Output the [x, y] coordinate of the center of the cell containing the given text.  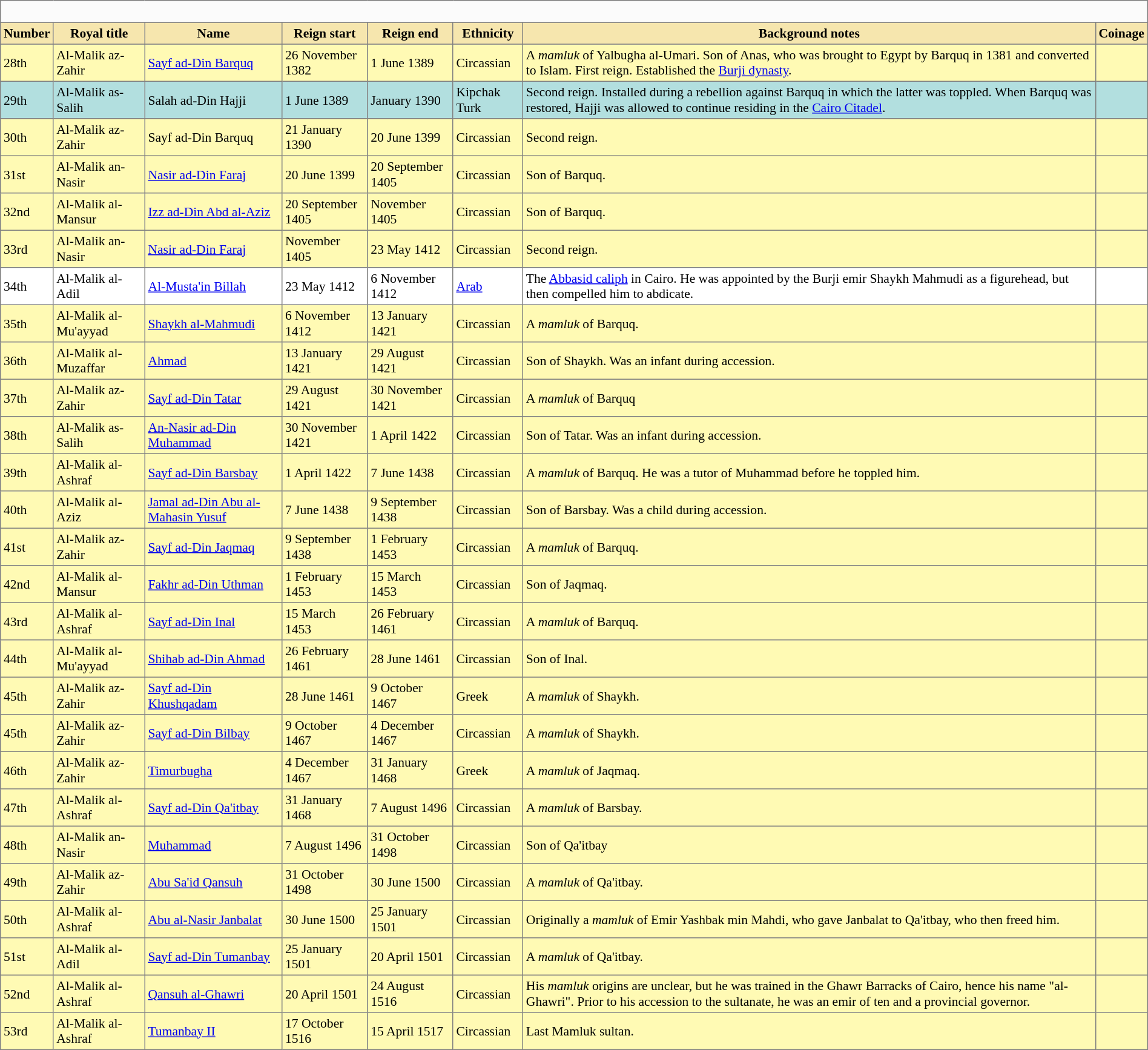
28th [27, 63]
Al-Musta'in Billah [213, 286]
42nd [27, 584]
53rd [27, 1031]
Arab [488, 286]
52nd [27, 994]
21 January 1390 [325, 137]
Sayf ad-Din Tumanbay [213, 957]
50th [27, 919]
44th [27, 659]
A mamluk of Barsbay. [810, 808]
Sayf ad-Din Barsbay [213, 472]
39th [27, 472]
Muhammad [213, 845]
33rd [27, 249]
40th [27, 510]
36th [27, 361]
Ahmad [213, 361]
49th [27, 882]
24 August 1516 [411, 994]
Royal title [99, 33]
Tumanbay II [213, 1031]
Reign start [325, 33]
Sayf ad-Din Bilbay [213, 733]
Shaykh al-Mahmudi [213, 323]
51st [27, 957]
46th [27, 770]
Son of Tatar. Was an infant during accession. [810, 435]
Son of Barsbay. Was a child during accession. [810, 510]
17 October 1516 [325, 1031]
Sayf ad-Din Tatar [213, 398]
26 November 1382 [325, 63]
43rd [27, 621]
Timurbugha [213, 770]
Izz ad-Din Abd al-Aziz [213, 212]
Son of Inal. [810, 659]
Sayf ad-Din Jaqmaq [213, 547]
30th [27, 137]
Sayf ad-Din Inal [213, 621]
Originally a mamluk of Emir Yashbak min Mahdi, who gave Janbalat to Qa'itbay, who then freed him. [810, 919]
Jamal ad-Din Abu al-Mahasin Yusuf [213, 510]
Last Mamluk sultan. [810, 1031]
Reign end [411, 33]
Sayf ad-Din Qa'itbay [213, 808]
Background notes [810, 33]
A mamluk of Jaqmaq. [810, 770]
Fakhr ad-Din Uthman [213, 584]
41st [27, 547]
Shihab ad-Din Ahmad [213, 659]
Abu al-Nasir Janbalat [213, 919]
32nd [27, 212]
Sayf ad-Din Khushqadam [213, 696]
37th [27, 398]
Number [27, 33]
29th [27, 100]
15 April 1517 [411, 1031]
A mamluk of Barquq [810, 398]
Son of Qa'itbay [810, 845]
Son of Jaqmaq. [810, 584]
Kipchak Turk [488, 100]
Salah ad-Din Hajji [213, 100]
48th [27, 845]
Al-Malik al-Aziz [99, 510]
Abu Sa'id Qansuh [213, 882]
34th [27, 286]
Al-Malik al-Muzaffar [99, 361]
47th [27, 808]
Qansuh al-Ghawri [213, 994]
A mamluk of Barquq. He was a tutor of Muhammad before he toppled him. [810, 472]
Coinage [1121, 33]
Ethnicity [488, 33]
Son of Shaykh. Was an infant during accession. [810, 361]
38th [27, 435]
35th [27, 323]
31st [27, 174]
January 1390 [411, 100]
An-Nasir ad-Din Muhammad [213, 435]
Name [213, 33]
The Abbasid caliph in Cairo. He was appointed by the Burji emir Shaykh Mahmudi as a figurehead, but then compelled him to abdicate. [810, 286]
